Search for the cell housing the specified text and yield its [x, y] center coordinate. 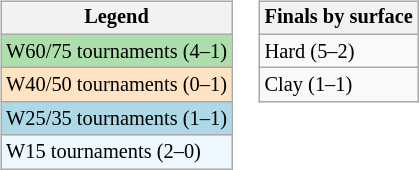
Clay (1–1) [339, 85]
Hard (5–2) [339, 51]
W40/50 tournaments (0–1) [116, 85]
Legend [116, 18]
W25/35 tournaments (1–1) [116, 119]
W60/75 tournaments (4–1) [116, 51]
Finals by surface [339, 18]
W15 tournaments (2–0) [116, 152]
